Provide the [X, Y] coordinate of the cell's center where the given text is located.  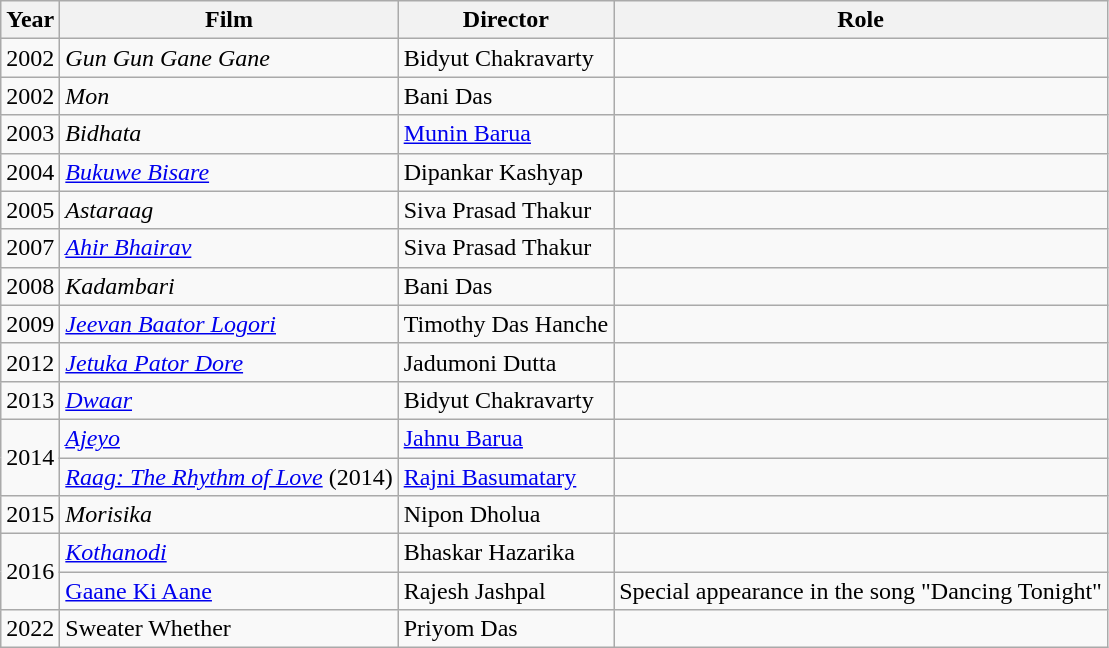
Sweater Whether [229, 629]
Nipon Dholua [506, 515]
2015 [30, 515]
Kadambari [229, 286]
Jadumoni Dutta [506, 362]
2004 [30, 172]
2014 [30, 457]
Priyom Das [506, 629]
2009 [30, 324]
Mon [229, 96]
2007 [30, 248]
Bidhata [229, 134]
Ahir Bhairav [229, 248]
Munin Barua [506, 134]
Special appearance in the song "Dancing Tonight" [861, 591]
Year [30, 20]
2008 [30, 286]
Rajesh Jashpal [506, 591]
Gaane Ki Aane [229, 591]
2005 [30, 210]
2013 [30, 400]
Morisika [229, 515]
Dwaar [229, 400]
Astaraag [229, 210]
Kothanodi [229, 553]
Timothy Das Hanche [506, 324]
Jetuka Pator Dore [229, 362]
Role [861, 20]
Director [506, 20]
Ajeyo [229, 438]
Jeevan Baator Logori [229, 324]
Bukuwe Bisare [229, 172]
Raag: The Rhythm of Love (2014) [229, 477]
2022 [30, 629]
2003 [30, 134]
2012 [30, 362]
Film [229, 20]
Jahnu Barua [506, 438]
Gun Gun Gane Gane [229, 58]
Bhaskar Hazarika [506, 553]
2016 [30, 572]
Rajni Basumatary [506, 477]
Dipankar Kashyap [506, 172]
